Pinpoint the cell where the given text exists, returning its [x, y] midpoint coordinate. 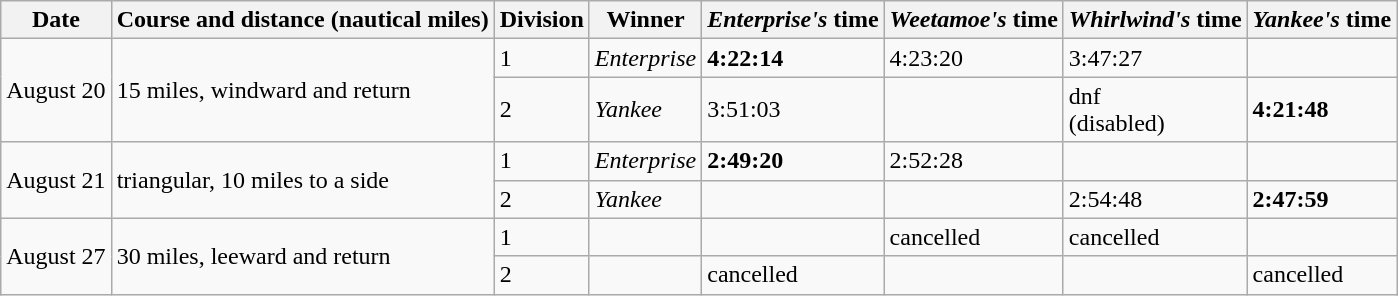
Weetamoe's time [974, 20]
2:52:28 [974, 161]
August 21 [56, 180]
2:49:20 [793, 161]
August 20 [56, 90]
August 27 [56, 256]
4:23:20 [974, 58]
2:47:59 [1322, 199]
Winner [645, 20]
30 miles, leeward and return [302, 256]
15 miles, windward and return [302, 90]
4:21:48 [1322, 110]
Whirlwind's time [1155, 20]
Date [56, 20]
Yankee's time [1322, 20]
3:51:03 [793, 110]
dnf(disabled) [1155, 110]
4:22:14 [793, 58]
Course and distance (nautical miles) [302, 20]
triangular, 10 miles to a side [302, 180]
Enterprise's time [793, 20]
Division [542, 20]
3:47:27 [1155, 58]
2:54:48 [1155, 199]
